From the cell containing the given text, extract its center point as [x, y] coordinate. 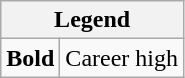
Bold [30, 58]
Legend [92, 20]
Career high [122, 58]
